Find where the given text appears and provide that cell's center as (x, y) coordinate. 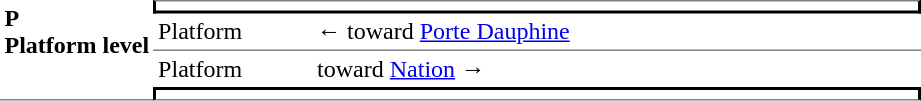
PPlatform level (77, 50)
